Return the (X, Y) coordinate for the center point of the cell that contains the specified text.  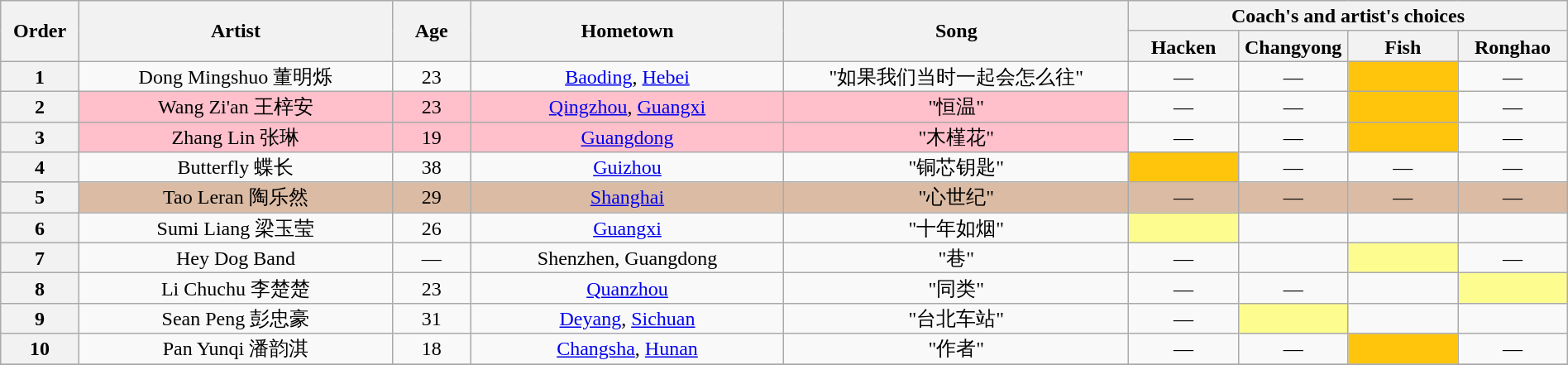
Sumi Liang 梁玉莹 (235, 228)
Order (40, 31)
Ronghao (1513, 46)
6 (40, 228)
Deyang, Sichuan (627, 318)
"台北车站" (956, 318)
Guizhou (627, 167)
Guangdong (627, 137)
Pan Yunqi 潘韵淇 (235, 349)
Age (432, 31)
"如果我们当时一起会怎么往" (956, 76)
Baoding, Hebei (627, 76)
Zhang Lin 张琳 (235, 137)
4 (40, 167)
Shanghai (627, 197)
"木槿花" (956, 137)
Guangxi (627, 228)
Quanzhou (627, 288)
"铜芯钥匙" (956, 167)
38 (432, 167)
Wang Zi'an 王梓安 (235, 106)
31 (432, 318)
Changyong (1293, 46)
"心世纪" (956, 197)
"巷" (956, 258)
10 (40, 349)
Sean Peng 彭忠豪 (235, 318)
Changsha, Hunan (627, 349)
Tao Leran 陶乐然 (235, 197)
3 (40, 137)
"恒温" (956, 106)
Butterfly 蝶长 (235, 167)
Fish (1403, 46)
"作者" (956, 349)
Hometown (627, 31)
Shenzhen, Guangdong (627, 258)
2 (40, 106)
"十年如烟" (956, 228)
Artist (235, 31)
29 (432, 197)
26 (432, 228)
Song (956, 31)
18 (432, 349)
Hey Dog Band (235, 258)
Coach's and artist's choices (1348, 17)
19 (432, 137)
"同类" (956, 288)
8 (40, 288)
7 (40, 258)
1 (40, 76)
Dong Mingshuo 董明烁 (235, 76)
5 (40, 197)
Hacken (1184, 46)
Li Chuchu 李楚楚 (235, 288)
Qingzhou, Guangxi (627, 106)
9 (40, 318)
